Locate the cell with the specified text and output its [X, Y] center coordinate. 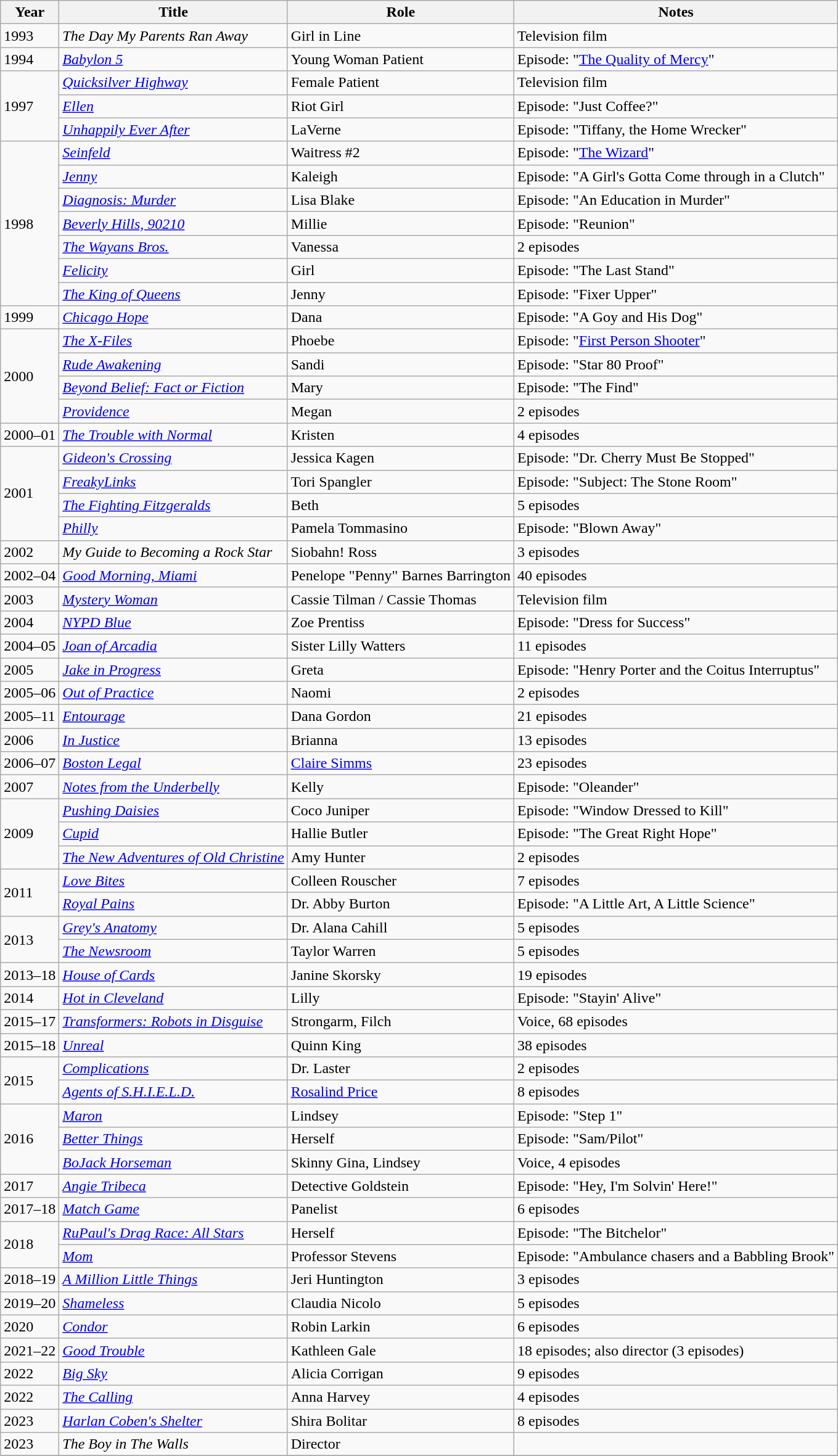
2006 [30, 740]
Title [173, 12]
Claire Simms [401, 763]
2000 [30, 376]
Hot in Cleveland [173, 998]
Siobahn! Ross [401, 552]
Felicity [173, 270]
2005 [30, 669]
2002–04 [30, 575]
Lisa Blake [401, 200]
2003 [30, 599]
Episode: "Step 1" [676, 1116]
Angie Tribeca [173, 1186]
1999 [30, 318]
Diagnosis: Murder [173, 200]
Coco Juniper [401, 810]
2013–18 [30, 974]
Janine Skorsky [401, 974]
Sister Lilly Watters [401, 646]
Dr. Alana Cahill [401, 927]
Role [401, 12]
Young Woman Patient [401, 59]
1993 [30, 36]
Pamela Tommasino [401, 529]
Match Game [173, 1209]
Rude Awakening [173, 364]
2017 [30, 1186]
2015–17 [30, 1021]
2002 [30, 552]
Gideon's Crossing [173, 458]
Alicia Corrigan [401, 1373]
In Justice [173, 740]
Royal Pains [173, 904]
2005–06 [30, 693]
2015–18 [30, 1045]
Notes from the Underbelly [173, 787]
Mary [401, 388]
Phoebe [401, 341]
Hallie Butler [401, 834]
Providence [173, 411]
Complications [173, 1069]
My Guide to Becoming a Rock Star [173, 552]
Episode: "Blown Away" [676, 529]
Episode: "Dr. Cherry Must Be Stopped" [676, 458]
Dr. Abby Burton [401, 904]
Greta [401, 669]
Episode: "Reunion" [676, 223]
2013 [30, 939]
Better Things [173, 1139]
Detective Goldstein [401, 1186]
Penelope "Penny" Barnes Barrington [401, 575]
A Million Little Things [173, 1280]
Episode: "An Education in Murder" [676, 200]
Dr. Laster [401, 1069]
2014 [30, 998]
Episode: "The Quality of Mercy" [676, 59]
Zoe Prentiss [401, 622]
2021–22 [30, 1350]
23 episodes [676, 763]
FreakyLinks [173, 482]
Episode: "The Find" [676, 388]
The Wayans Bros. [173, 247]
The Boy in The Walls [173, 1444]
Episode: "The Wizard" [676, 153]
Seinfeld [173, 153]
Good Morning, Miami [173, 575]
Kristen [401, 435]
Cupid [173, 834]
Quinn King [401, 1045]
Episode: "Window Dressed to Kill" [676, 810]
Megan [401, 411]
Episode: "A Goy and His Dog" [676, 318]
Unreal [173, 1045]
2018–19 [30, 1280]
Good Trouble [173, 1350]
The King of Queens [173, 294]
Robin Larkin [401, 1326]
18 episodes; also director (3 episodes) [676, 1350]
Episode: "Star 80 Proof" [676, 364]
The Fighting Fitzgeralds [173, 505]
Strongarm, Filch [401, 1021]
7 episodes [676, 881]
38 episodes [676, 1045]
Grey's Anatomy [173, 927]
Episode: "Oleander" [676, 787]
The Day My Parents Ran Away [173, 36]
The Newsroom [173, 951]
Ellen [173, 106]
Riot Girl [401, 106]
BoJack Horseman [173, 1162]
Notes [676, 12]
Episode: "The Great Right Hope" [676, 834]
Taylor Warren [401, 951]
Beverly Hills, 90210 [173, 223]
Dana [401, 318]
2011 [30, 892]
Big Sky [173, 1373]
2004–05 [30, 646]
Pushing Daisies [173, 810]
Rosalind Price [401, 1092]
2018 [30, 1244]
Panelist [401, 1209]
Girl [401, 270]
Sandi [401, 364]
Episode: "Ambulance chasers and a Babbling Brook" [676, 1256]
Entourage [173, 717]
2006–07 [30, 763]
Episode: "The Bitchelor" [676, 1233]
Lilly [401, 998]
40 episodes [676, 575]
Episode: "The Last Stand" [676, 270]
The New Adventures of Old Christine [173, 857]
11 episodes [676, 646]
Philly [173, 529]
1994 [30, 59]
Unhappily Ever After [173, 130]
Joan of Arcadia [173, 646]
Female Patient [401, 83]
Episode: "Fixer Upper" [676, 294]
2005–11 [30, 717]
The X-Files [173, 341]
House of Cards [173, 974]
Mystery Woman [173, 599]
Out of Practice [173, 693]
Amy Hunter [401, 857]
Jessica Kagen [401, 458]
NYPD Blue [173, 622]
Skinny Gina, Lindsey [401, 1162]
Naomi [401, 693]
Condor [173, 1326]
Love Bites [173, 881]
Chicago Hope [173, 318]
Cassie Tilman / Cassie Thomas [401, 599]
19 episodes [676, 974]
21 episodes [676, 717]
Kelly [401, 787]
Episode: "Henry Porter and the Coitus Interruptus" [676, 669]
Waitress #2 [401, 153]
Episode: "First Person Shooter" [676, 341]
Shira Bolitar [401, 1420]
Lindsey [401, 1116]
Girl in Line [401, 36]
Dana Gordon [401, 717]
Colleen Rouscher [401, 881]
1998 [30, 223]
Episode: "Stayin' Alive" [676, 998]
2004 [30, 622]
Jeri Huntington [401, 1280]
RuPaul's Drag Race: All Stars [173, 1233]
Jake in Progress [173, 669]
Tori Spangler [401, 482]
Voice, 68 episodes [676, 1021]
Kathleen Gale [401, 1350]
2017–18 [30, 1209]
Episode: "Hey, I'm Solvin' Here!" [676, 1186]
2007 [30, 787]
Claudia Nicolo [401, 1303]
Quicksilver Highway [173, 83]
13 episodes [676, 740]
2016 [30, 1139]
Shameless [173, 1303]
2019–20 [30, 1303]
Babylon 5 [173, 59]
Boston Legal [173, 763]
Voice, 4 episodes [676, 1162]
2009 [30, 834]
Beyond Belief: Fact or Fiction [173, 388]
Episode: "Dress for Success" [676, 622]
Episode: "Tiffany, the Home Wrecker" [676, 130]
Episode: "A Little Art, A Little Science" [676, 904]
Episode: "Sam/Pilot" [676, 1139]
Director [401, 1444]
9 episodes [676, 1373]
Beth [401, 505]
Mom [173, 1256]
Episode: "A Girl's Gotta Come through in a Clutch" [676, 176]
Agents of S.H.I.E.L.D. [173, 1092]
Brianna [401, 740]
Episode: "Subject: The Stone Room" [676, 482]
Episode: "Just Coffee?" [676, 106]
The Calling [173, 1397]
2015 [30, 1080]
LaVerne [401, 130]
Vanessa [401, 247]
1997 [30, 106]
2020 [30, 1326]
Maron [173, 1116]
Kaleigh [401, 176]
Transformers: Robots in Disguise [173, 1021]
The Trouble with Normal [173, 435]
2000–01 [30, 435]
Year [30, 12]
Harlan Coben's Shelter [173, 1420]
Anna Harvey [401, 1397]
Millie [401, 223]
2001 [30, 493]
Professor Stevens [401, 1256]
